Search for the cell housing the specified text and yield its (X, Y) center coordinate. 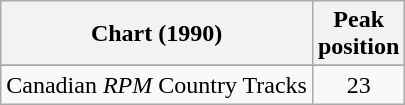
23 (358, 85)
Canadian RPM Country Tracks (157, 85)
Peakposition (358, 34)
Chart (1990) (157, 34)
